Provide the (X, Y) coordinate of the cell's center where the given text is located.  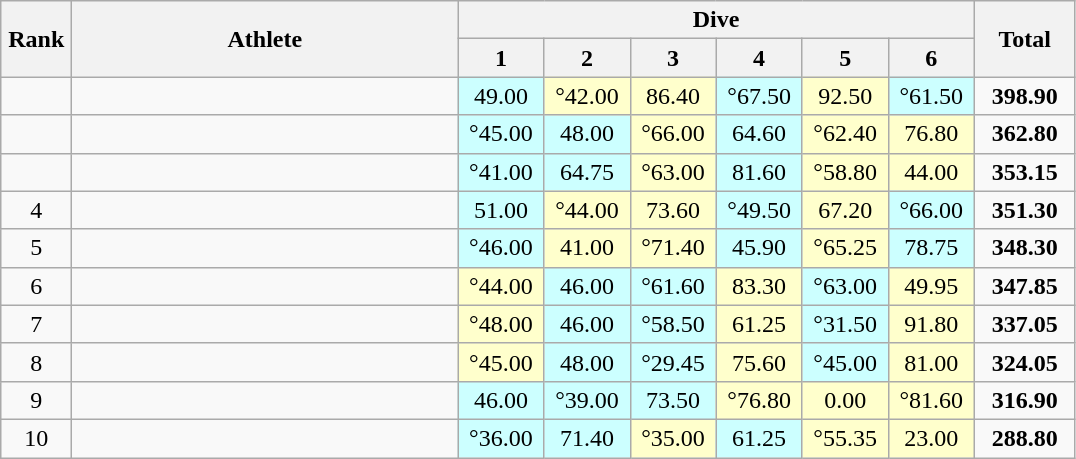
°55.35 (845, 438)
°29.45 (673, 362)
°58.50 (673, 324)
67.20 (845, 210)
351.30 (1024, 210)
°35.00 (673, 438)
49.95 (931, 286)
362.80 (1024, 134)
23.00 (931, 438)
71.40 (587, 438)
288.80 (1024, 438)
9 (36, 400)
Athlete (265, 39)
7 (36, 324)
92.50 (845, 96)
°65.25 (845, 248)
Dive (716, 20)
Rank (36, 39)
86.40 (673, 96)
°61.50 (931, 96)
0.00 (845, 400)
324.05 (1024, 362)
316.90 (1024, 400)
°36.00 (501, 438)
64.60 (759, 134)
41.00 (587, 248)
353.15 (1024, 172)
°61.60 (673, 286)
8 (36, 362)
1 (501, 58)
°76.80 (759, 400)
347.85 (1024, 286)
°81.60 (931, 400)
°67.50 (759, 96)
83.30 (759, 286)
78.75 (931, 248)
3 (673, 58)
73.50 (673, 400)
°42.00 (587, 96)
44.00 (931, 172)
348.30 (1024, 248)
91.80 (931, 324)
°62.40 (845, 134)
45.90 (759, 248)
76.80 (931, 134)
10 (36, 438)
2 (587, 58)
Total (1024, 39)
75.60 (759, 362)
81.00 (931, 362)
337.05 (1024, 324)
81.60 (759, 172)
73.60 (673, 210)
398.90 (1024, 96)
°71.40 (673, 248)
°41.00 (501, 172)
49.00 (501, 96)
°39.00 (587, 400)
°48.00 (501, 324)
51.00 (501, 210)
°31.50 (845, 324)
°49.50 (759, 210)
°46.00 (501, 248)
°58.80 (845, 172)
64.75 (587, 172)
